Return the (x, y) coordinate for the center point of the cell that contains the specified text.  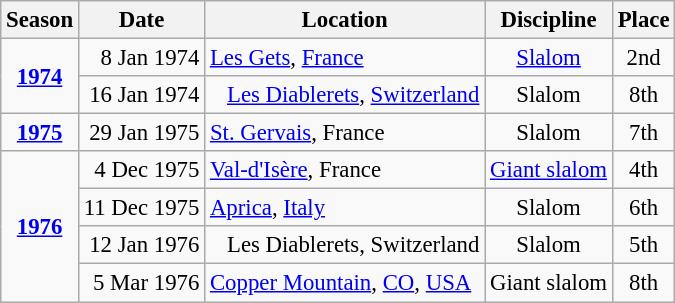
4 Dec 1975 (141, 170)
7th (643, 133)
1976 (40, 226)
Place (643, 20)
6th (643, 208)
Les Gets, France (345, 58)
12 Jan 1976 (141, 245)
Copper Mountain, CO, USA (345, 283)
8 Jan 1974 (141, 58)
29 Jan 1975 (141, 133)
1974 (40, 76)
5 Mar 1976 (141, 283)
16 Jan 1974 (141, 95)
St. Gervais, France (345, 133)
5th (643, 245)
1975 (40, 133)
2nd (643, 58)
Date (141, 20)
Location (345, 20)
Val-d'Isère, France (345, 170)
11 Dec 1975 (141, 208)
Aprica, Italy (345, 208)
Discipline (549, 20)
Season (40, 20)
4th (643, 170)
